Determine the [X, Y] coordinate at the center of the cell enclosing the given text.  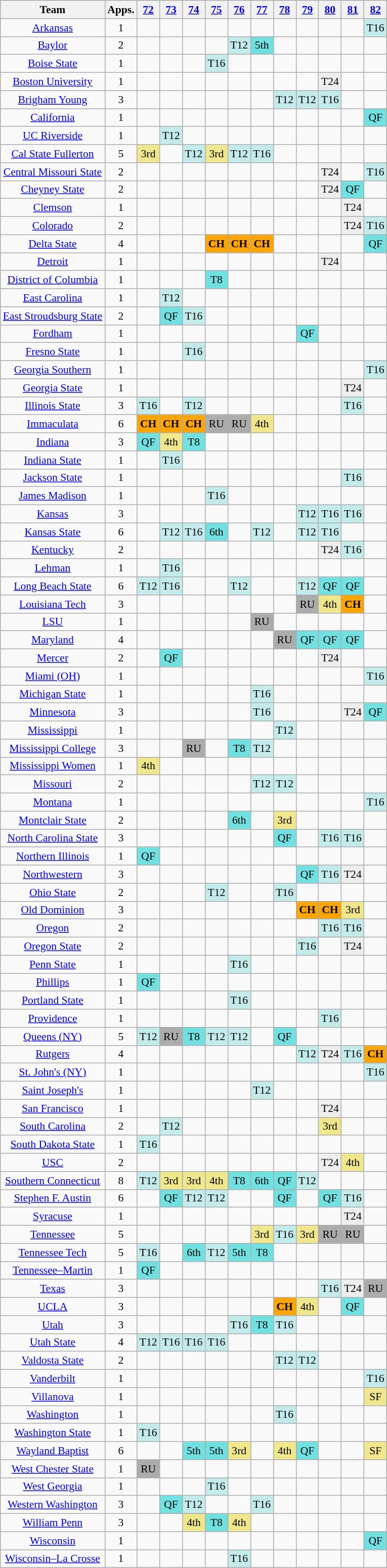
Minnesota [53, 712]
Central Missouri State [53, 172]
77 [262, 10]
Utah State [53, 1342]
Boise State [53, 64]
Queens (NY) [53, 1037]
Valdosta State [53, 1361]
Indiana State [53, 460]
Northern Illinois [53, 857]
Jackson State [53, 478]
Fresno State [53, 352]
East Stroudsburg State [53, 316]
Northwestern [53, 874]
Wisconsin [53, 1541]
Portland State [53, 1001]
Tennessee Tech [53, 1252]
Washington [53, 1415]
Illinois State [53, 406]
California [53, 118]
William Penn [53, 1523]
Kansas [53, 514]
Mercer [53, 658]
78 [284, 10]
Cal State Fullerton [53, 154]
Texas [53, 1289]
Arkansas [53, 28]
82 [375, 10]
Louisiana Tech [53, 604]
76 [239, 10]
North Carolina State [53, 838]
Ohio State [53, 892]
South Dakota State [53, 1145]
Colorado [53, 226]
Washington State [53, 1433]
Tennessee [53, 1235]
UCLA [53, 1307]
East Carolina [53, 298]
Oregon State [53, 947]
Saint Joseph's [53, 1091]
Clemson [53, 208]
Stephen F. Austin [53, 1198]
Georgia Southern [53, 370]
South Carolina [53, 1127]
Utah [53, 1325]
Old Dominion [53, 910]
Southern Connecticut [53, 1181]
Immaculata [53, 424]
Baylor [53, 46]
Penn State [53, 964]
Oregon [53, 928]
Cheyney State [53, 190]
Missouri [53, 784]
Mississippi College [53, 748]
Brigham Young [53, 100]
Mississippi [53, 730]
Boston University [53, 82]
Phillips [53, 982]
Team [53, 10]
LSU [53, 622]
74 [193, 10]
Western Washington [53, 1505]
Georgia State [53, 388]
Kansas State [53, 532]
Long Beach State [53, 586]
Syracuse [53, 1217]
Montana [53, 802]
Lehman [53, 568]
Delta State [53, 244]
73 [171, 10]
Mississippi Women [53, 766]
West Georgia [53, 1487]
Montclair State [53, 820]
Miami (OH) [53, 676]
75 [217, 10]
Kentucky [53, 550]
Providence [53, 1018]
District of Columbia [53, 280]
Fordham [53, 334]
Michigan State [53, 694]
72 [149, 10]
Villanova [53, 1397]
UC Riverside [53, 136]
San Francisco [53, 1108]
79 [308, 10]
West Chester State [53, 1469]
James Madison [53, 496]
Wayland Baptist [53, 1451]
St. John's (NY) [53, 1072]
Indiana [53, 442]
8 [121, 1181]
Vanderbilt [53, 1379]
Wisconsin–La Crosse [53, 1559]
Detroit [53, 262]
Tennessee–Martin [53, 1271]
Rutgers [53, 1054]
Maryland [53, 640]
Apps. [121, 10]
80 [330, 10]
81 [353, 10]
USC [53, 1162]
